Locate the cell with the specified text and output its (X, Y) center coordinate. 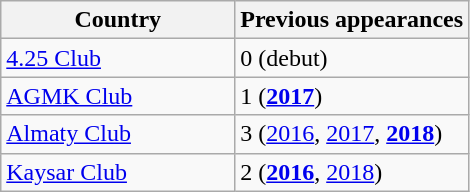
Country (118, 20)
Almaty Club (118, 134)
0 (debut) (352, 58)
3 (2016, 2017, 2018) (352, 134)
4.25 Club (118, 58)
2 (2016, 2018) (352, 172)
AGMK Club (118, 96)
Previous appearances (352, 20)
1 (2017) (352, 96)
Kaysar Club (118, 172)
